Scan for the cell matching the given text and deliver its [X, Y] coordinate at center. 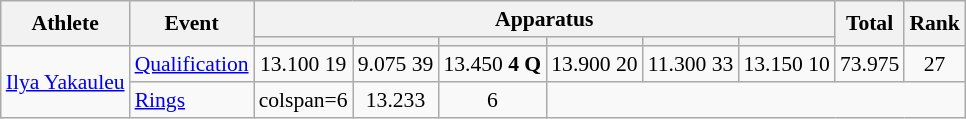
6 [492, 100]
11.300 33 [691, 64]
Rings [192, 100]
13.450 4 Q [492, 64]
27 [934, 64]
Apparatus [544, 19]
Qualification [192, 64]
colspan=6 [304, 100]
73.975 [870, 64]
Total [870, 24]
13.150 10 [786, 64]
9.075 39 [396, 64]
Ilya Yakauleu [66, 82]
13.233 [396, 100]
Rank [934, 24]
13.900 20 [594, 64]
Athlete [66, 24]
Event [192, 24]
13.100 19 [304, 64]
